Extract the (X, Y) coordinate from the center of the cell holding the provided text.  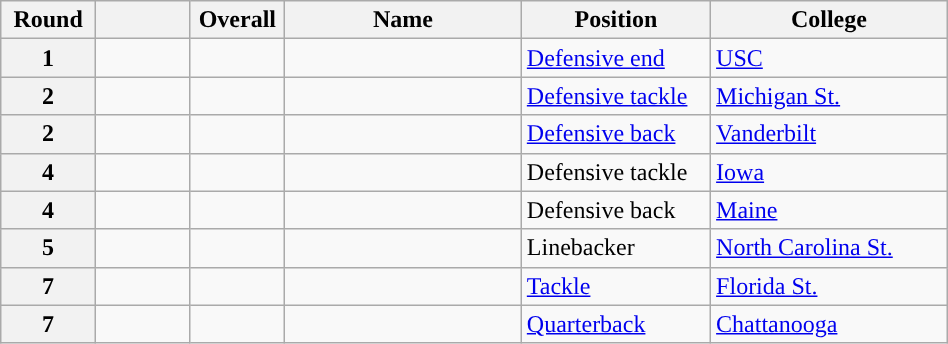
Florida St. (830, 286)
Linebacker (616, 248)
5 (48, 248)
Defensive end (616, 58)
Position (616, 20)
College (830, 20)
USC (830, 58)
Quarterback (616, 324)
Tackle (616, 286)
North Carolina St. (830, 248)
1 (48, 58)
Round (48, 20)
Iowa (830, 172)
Michigan St. (830, 96)
Maine (830, 210)
Chattanooga (830, 324)
Name (404, 20)
Vanderbilt (830, 134)
Overall (238, 20)
